Pinpoint the cell where the given text exists, returning its (x, y) midpoint coordinate. 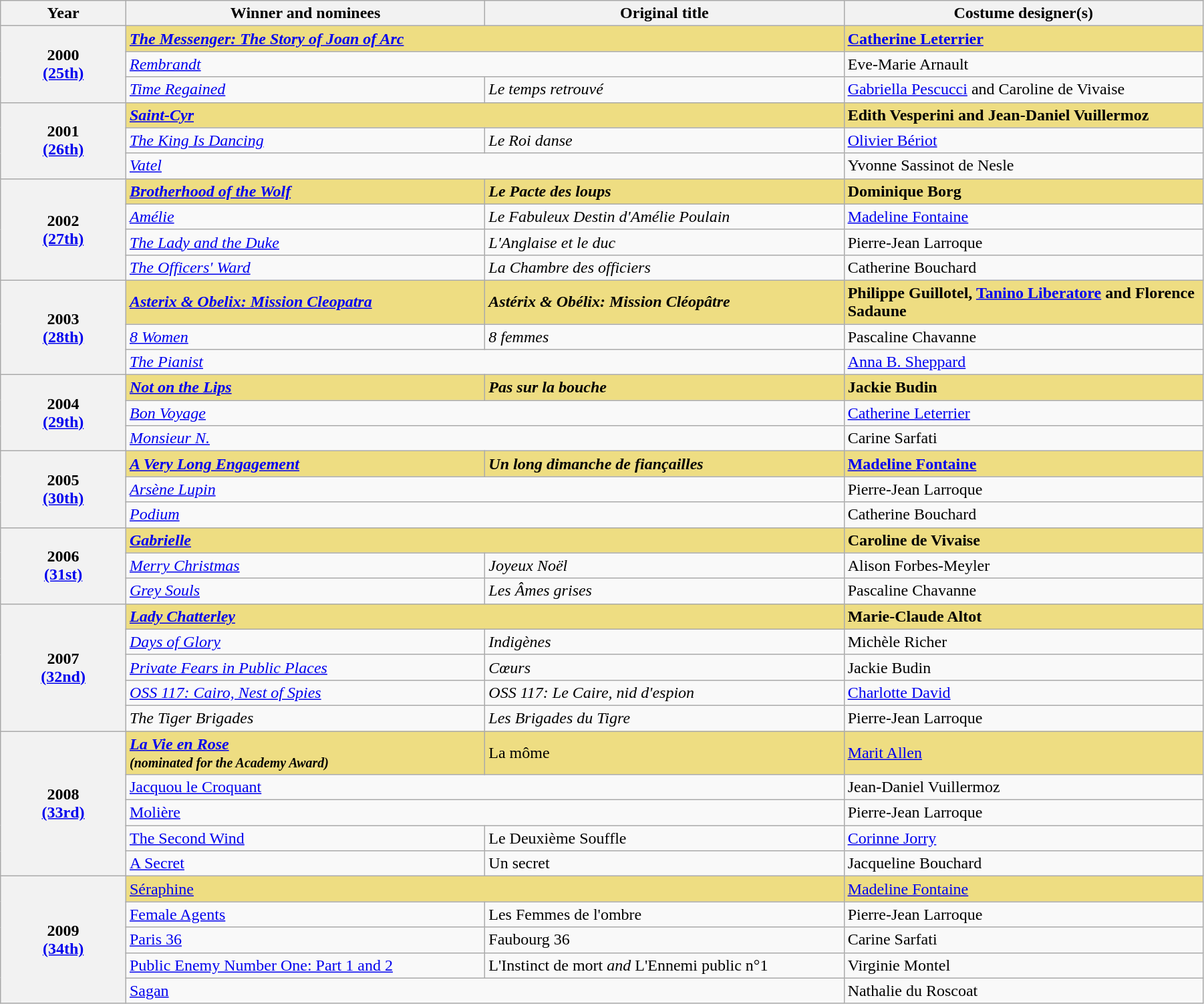
Le Pacte des loups (664, 191)
A Secret (305, 864)
Not on the Lips (305, 388)
2008(33rd) (63, 803)
Dominique Borg (1024, 191)
2006(31st) (63, 566)
2001(26th) (63, 140)
Yvonne Sassinot de Nesle (1024, 166)
Un long dimanche de fiançailles (664, 464)
Amélie (305, 217)
Les Âmes grises (664, 591)
The King Is Dancing (305, 140)
A Very Long Engagement (305, 464)
Le Fabuleux Destin d'Amélie Poulain (664, 217)
Podium (485, 515)
Caroline de Vivaise (1024, 540)
Rembrandt (485, 64)
Astérix & Obélix: Mission Cléopâtre (664, 302)
Olivier Bériot (1024, 140)
Faubourg 36 (664, 940)
Time Regained (305, 90)
La môme (664, 753)
Asterix & Obelix: Mission Cleopatra (305, 302)
Original title (664, 13)
Pas sur la bouche (664, 388)
The Lady and the Duke (305, 242)
Winner and nominees (305, 13)
2002(27th) (63, 229)
L'Anglaise et le duc (664, 242)
2009(34th) (63, 940)
Paris 36 (305, 940)
The Pianist (485, 362)
Eve-Marie Arnault (1024, 64)
Charlotte David (1024, 693)
Year (63, 13)
The Messenger: The Story of Joan of Arc (485, 39)
OSS 117: Le Caire, nid d'espion (664, 693)
La Chambre des officiers (664, 267)
Marit Allen (1024, 753)
Anna B. Sheppard (1024, 362)
Molière (485, 813)
Le Deuxième Souffle (664, 838)
8 femmes (664, 336)
Jean-Daniel Vuillermoz (1024, 787)
2004(29th) (63, 413)
Gabrielle (485, 540)
Merry Christmas (305, 566)
Gabriella Pescucci and Caroline de Vivaise (1024, 90)
Les Brigades du Tigre (664, 718)
Séraphine (485, 889)
Lady Chatterley (485, 616)
Sagan (485, 991)
Vatel (485, 166)
OSS 117: Cairo, Nest of Spies (305, 693)
The Officers' Ward (305, 267)
Marie-Claude Altot (1024, 616)
2000(25th) (63, 64)
The Tiger Brigades (305, 718)
2005(30th) (63, 489)
8 Women (305, 336)
Private Fears in Public Places (305, 667)
Monsieur N. (485, 438)
Nathalie du Roscoat (1024, 991)
Un secret (664, 864)
Brotherhood of the Wolf (305, 191)
The Second Wind (305, 838)
La Vie en Rose(nominated for the Academy Award) (305, 753)
Corinne Jorry (1024, 838)
Saint-Cyr (485, 115)
Virginie Montel (1024, 965)
Michèle Richer (1024, 642)
Costume designer(s) (1024, 13)
Les Femmes de l'ombre (664, 914)
Edith Vesperini and Jean-Daniel Vuillermoz (1024, 115)
Public Enemy Number One: Part 1 and 2 (305, 965)
Le temps retrouvé (664, 90)
Days of Glory (305, 642)
2007(32nd) (63, 667)
Grey Souls (305, 591)
Indigènes (664, 642)
2003(28th) (63, 328)
Female Agents (305, 914)
Bon Voyage (485, 413)
Cœurs (664, 667)
L'Instinct de mort and L'Ennemi public n°1 (664, 965)
Philippe Guillotel, Tanino Liberatore and Florence Sadaune (1024, 302)
Jacquou le Croquant (485, 787)
Arsène Lupin (485, 489)
Alison Forbes-Meyler (1024, 566)
Joyeux Noël (664, 566)
Le Roi danse (664, 140)
Jacqueline Bouchard (1024, 864)
